Extract the [x, y] coordinate from the center of the cell holding the provided text.  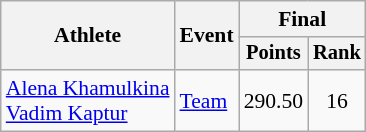
Event [207, 36]
Team [207, 100]
290.50 [274, 100]
Rank [337, 54]
Final [302, 19]
Athlete [88, 36]
Alena KhamulkinaVadim Kaptur [88, 100]
Points [274, 54]
16 [337, 100]
